Find where the given text appears and provide that cell's center as (x, y) coordinate. 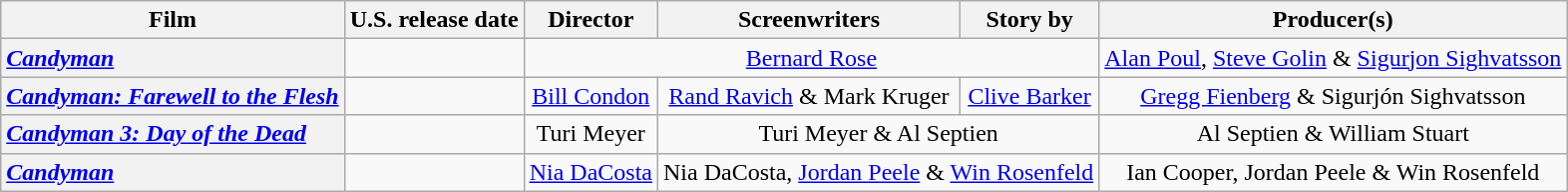
Gregg Fienberg & Sigurjón Sighvatsson (1333, 96)
Nia DaCosta, Jordan Peele & Win Rosenfeld (878, 172)
Producer(s) (1333, 20)
Turi Meyer & Al Septien (878, 134)
Alan Poul, Steve Golin & Sigurjon Sighvatsson (1333, 58)
Nia DaCosta (590, 172)
Screenwriters (808, 20)
Film (173, 20)
Story by (1029, 20)
Al Septien & William Stuart (1333, 134)
Bernard Rose (812, 58)
Rand Ravich & Mark Kruger (808, 96)
Bill Condon (590, 96)
Director (590, 20)
Clive Barker (1029, 96)
Candyman: Farewell to the Flesh (173, 96)
Ian Cooper, Jordan Peele & Win Rosenfeld (1333, 172)
Candyman 3: Day of the Dead (173, 134)
U.S. release date (434, 20)
Turi Meyer (590, 134)
